Find where the given text appears and provide that cell's center as [x, y] coordinate. 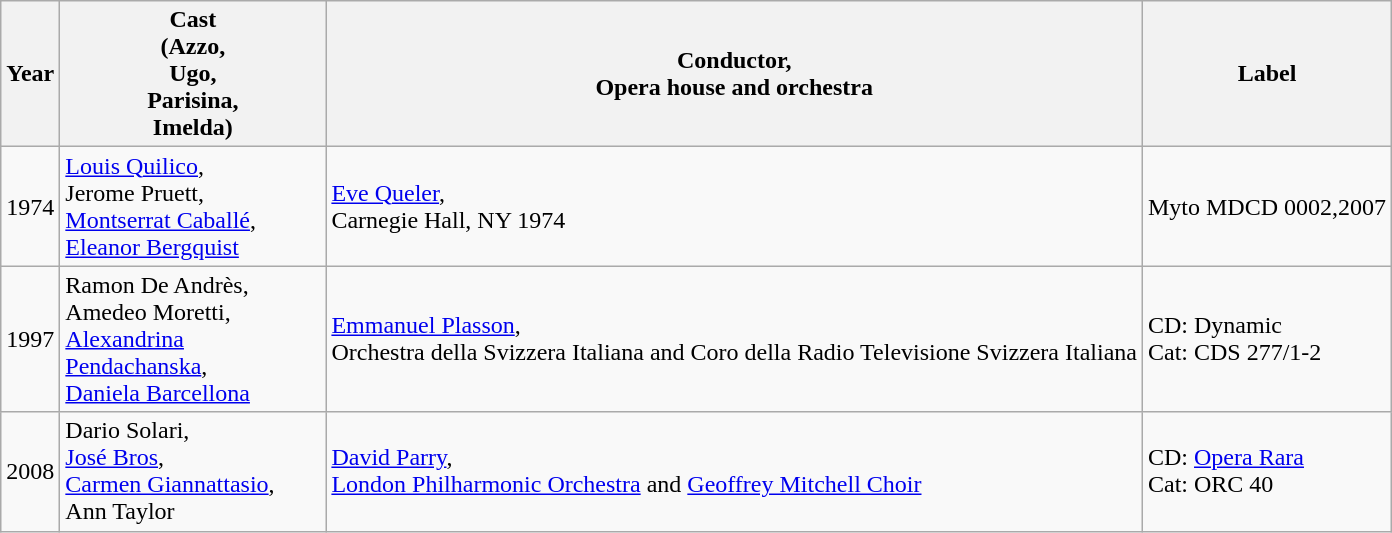
CD: DynamicCat: CDS 277/1-2 [1266, 339]
Emmanuel Plasson,Orchestra della Svizzera Italiana and Coro della Radio Televisione Svizzera Italiana [734, 339]
Eve Queler,Carnegie Hall, NY 1974 [734, 206]
1974 [30, 206]
Ramon De Andrès,Amedeo Moretti,Alexandrina Pendachanska,Daniela Barcellona [193, 339]
1997 [30, 339]
Year [30, 74]
Cast(Azzo,Ugo,Parisina,Imelda) [193, 74]
Label [1266, 74]
CD: Opera RaraCat: ORC 40 [1266, 472]
Dario Solari,José Bros,Carmen Giannattasio,Ann Taylor [193, 472]
2008 [30, 472]
Myto MDCD 0002,2007 [1266, 206]
Conductor,Opera house and orchestra [734, 74]
David Parry,London Philharmonic Orchestra and Geoffrey Mitchell Choir [734, 472]
Louis Quilico,Jerome Pruett,Montserrat Caballé,Eleanor Bergquist [193, 206]
